Locate the cell with the specified text and output its [X, Y] center coordinate. 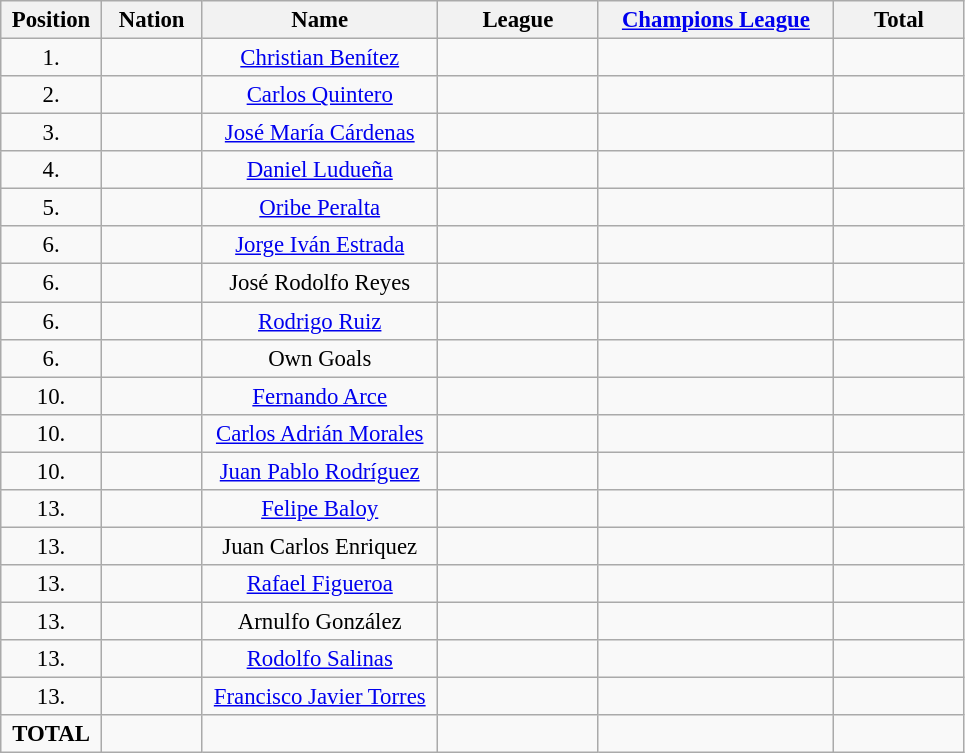
José María Cárdenas [320, 133]
4. [52, 170]
Total [900, 20]
Daniel Ludueña [320, 170]
Carlos Quintero [320, 95]
Juan Pablo Rodríguez [320, 471]
José Rodolfo Reyes [320, 283]
Rafael Figueroa [320, 584]
Carlos Adrián Morales [320, 433]
3. [52, 133]
Jorge Iván Estrada [320, 245]
Position [52, 20]
Christian Benítez [320, 58]
League [518, 20]
Arnulfo González [320, 621]
Champions League [716, 20]
Juan Carlos Enriquez [320, 546]
2. [52, 95]
Rodolfo Salinas [320, 659]
1. [52, 58]
Rodrigo Ruiz [320, 321]
Oribe Peralta [320, 208]
Francisco Javier Torres [320, 697]
Name [320, 20]
Own Goals [320, 358]
Felipe Baloy [320, 509]
5. [52, 208]
Fernando Arce [320, 396]
Nation [152, 20]
TOTAL [52, 734]
